Capture the cell that displays the provided text and extract its [x, y] central coordinate. 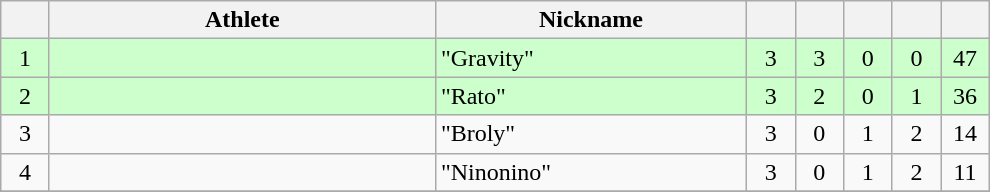
11 [966, 172]
Nickname [590, 20]
"Ninonino" [590, 172]
"Gravity" [590, 58]
Athlete [242, 20]
47 [966, 58]
36 [966, 96]
4 [26, 172]
"Rato" [590, 96]
"Broly" [590, 134]
14 [966, 134]
